Locate the cell with the specified text and output its (x, y) center coordinate. 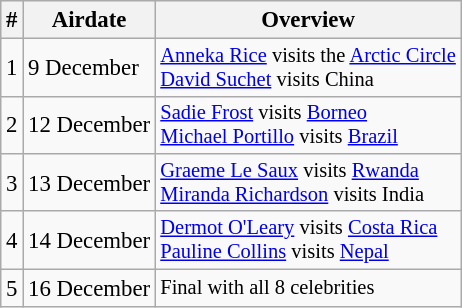
Anneka Rice visits the Arctic CircleDavid Suchet visits China (308, 68)
12 December (90, 125)
Sadie Frost visits BorneoMichael Portillo visits Brazil (308, 125)
13 December (90, 183)
14 December (90, 241)
3 (12, 183)
5 (12, 288)
Overview (308, 20)
16 December (90, 288)
4 (12, 241)
Airdate (90, 20)
2 (12, 125)
Dermot O'Leary visits Costa RicaPauline Collins visits Nepal (308, 241)
Graeme Le Saux visits RwandaMiranda Richardson visits India (308, 183)
Final with all 8 celebrities (308, 288)
# (12, 20)
9 December (90, 68)
1 (12, 68)
